Return the (X, Y) coordinate for the center point of the cell that contains the specified text.  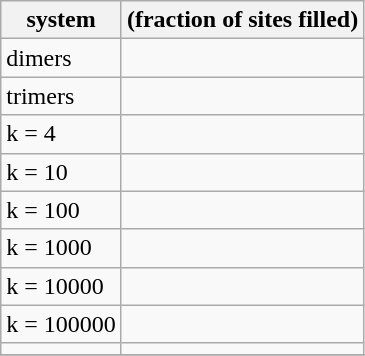
trimers (62, 96)
k = 100 (62, 210)
dimers (62, 58)
k = 4 (62, 134)
(fraction of sites filled) (242, 20)
k = 10000 (62, 286)
k = 10 (62, 172)
k = 1000 (62, 248)
system (62, 20)
k = 100000 (62, 324)
